Find where the given text appears and provide that cell's center as [X, Y] coordinate. 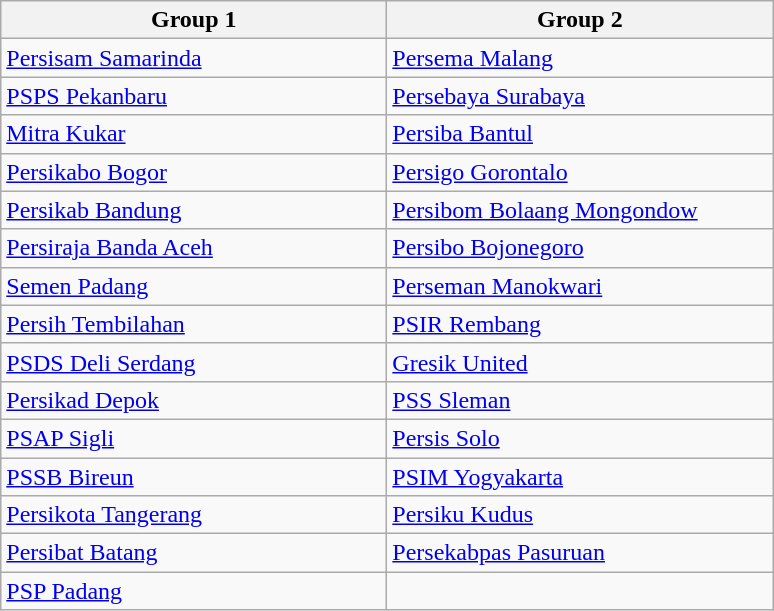
Persikad Depok [194, 400]
Persis Solo [580, 438]
Group 2 [580, 20]
PSIR Rembang [580, 324]
Persebaya Surabaya [580, 96]
Perseman Manokwari [580, 286]
Persibom Bolaang Mongondow [580, 210]
Persibat Batang [194, 553]
Persikabo Bogor [194, 172]
Persikab Bandung [194, 210]
Persigo Gorontalo [580, 172]
Persema Malang [580, 58]
Persibo Bojonegoro [580, 248]
Persikota Tangerang [194, 515]
Gresik United [580, 362]
PSP Padang [194, 591]
Mitra Kukar [194, 134]
PSSB Bireun [194, 477]
PSPS Pekanbaru [194, 96]
PSAP Sigli [194, 438]
Persiba Bantul [580, 134]
PSIM Yogyakarta [580, 477]
PSS Sleman [580, 400]
Persiraja Banda Aceh [194, 248]
Persekabpas Pasuruan [580, 553]
Persisam Samarinda [194, 58]
PSDS Deli Serdang [194, 362]
Persiku Kudus [580, 515]
Group 1 [194, 20]
Semen Padang [194, 286]
Persih Tembilahan [194, 324]
